For the text-containing cell, return its midpoint in (x, y) coordinate format. 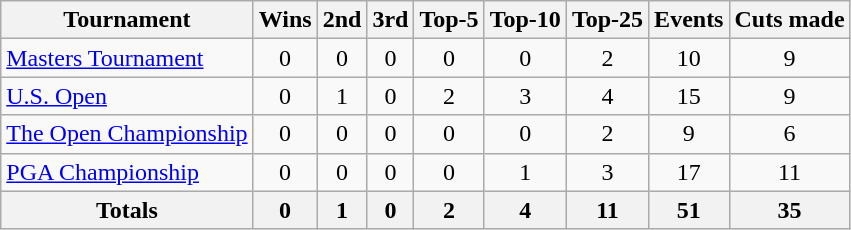
15 (689, 96)
Top-10 (525, 20)
Cuts made (790, 20)
10 (689, 58)
Wins (285, 20)
6 (790, 134)
Tournament (127, 20)
3rd (390, 20)
2nd (342, 20)
Events (689, 20)
Totals (127, 210)
PGA Championship (127, 172)
35 (790, 210)
Masters Tournament (127, 58)
17 (689, 172)
Top-25 (607, 20)
U.S. Open (127, 96)
The Open Championship (127, 134)
51 (689, 210)
Top-5 (449, 20)
